Pinpoint the cell where the given text exists, returning its [X, Y] midpoint coordinate. 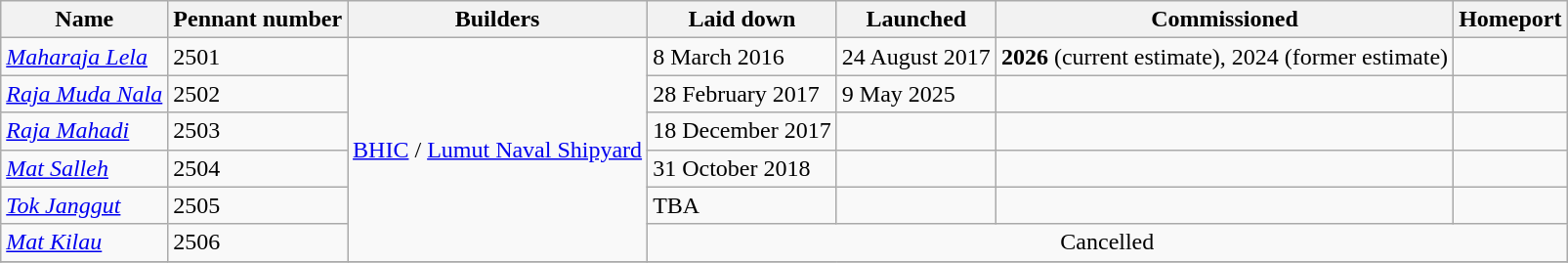
2501 [258, 57]
Tok Janggut [84, 205]
Builders [498, 20]
Pennant number [258, 20]
BHIC / Lumut Naval Shipyard [498, 150]
Mat Salleh [84, 168]
Maharaja Lela [84, 57]
Laid down [742, 20]
2503 [258, 131]
Homeport [1510, 20]
8 March 2016 [742, 57]
Raja Muda Nala [84, 94]
Launched [916, 20]
Raja Mahadi [84, 131]
2506 [258, 242]
2504 [258, 168]
Name [84, 20]
2026 (current estimate), 2024 (former estimate) [1224, 57]
Mat Kilau [84, 242]
TBA [742, 205]
2505 [258, 205]
9 May 2025 [916, 94]
18 December 2017 [742, 131]
31 October 2018 [742, 168]
28 February 2017 [742, 94]
Cancelled [1108, 242]
Commissioned [1224, 20]
24 August 2017 [916, 57]
2502 [258, 94]
